Capture the cell that displays the provided text and extract its (x, y) central coordinate. 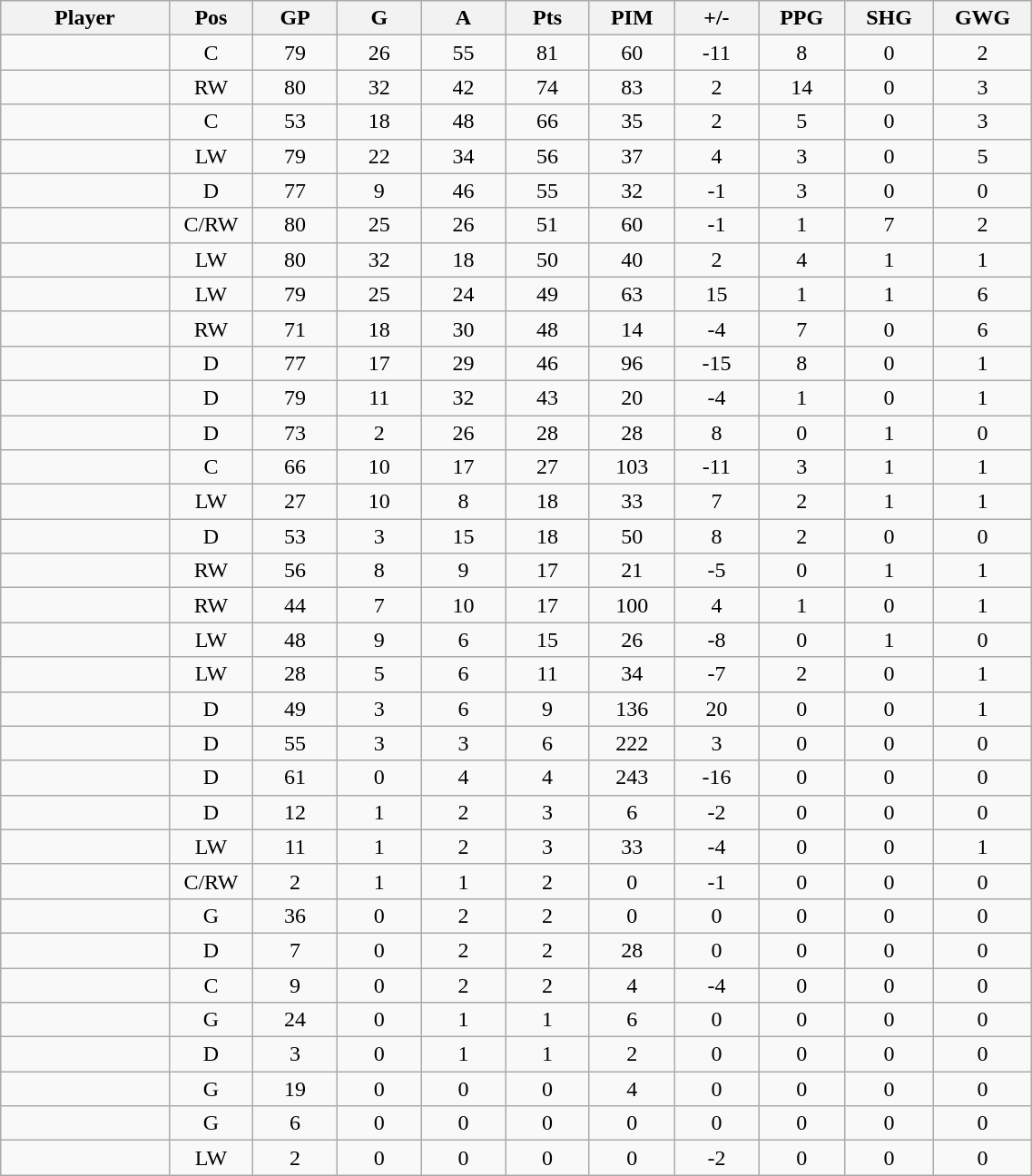
PIM (632, 18)
+/- (717, 18)
PPG (802, 18)
A (463, 18)
61 (296, 778)
Pos (211, 18)
-7 (717, 674)
22 (379, 156)
-8 (717, 640)
243 (632, 778)
96 (632, 363)
63 (632, 294)
73 (296, 433)
30 (463, 328)
12 (296, 812)
21 (632, 571)
-15 (717, 363)
222 (632, 743)
81 (548, 53)
83 (632, 87)
35 (632, 122)
103 (632, 467)
136 (632, 709)
GWG (982, 18)
-5 (717, 571)
44 (296, 605)
74 (548, 87)
SHG (889, 18)
-16 (717, 778)
29 (463, 363)
100 (632, 605)
GP (296, 18)
51 (548, 225)
40 (632, 260)
42 (463, 87)
19 (296, 1089)
71 (296, 328)
43 (548, 397)
Player (85, 18)
Pts (548, 18)
37 (632, 156)
36 (296, 916)
